Determine the (x, y) coordinate at the center of the cell enclosing the given text.  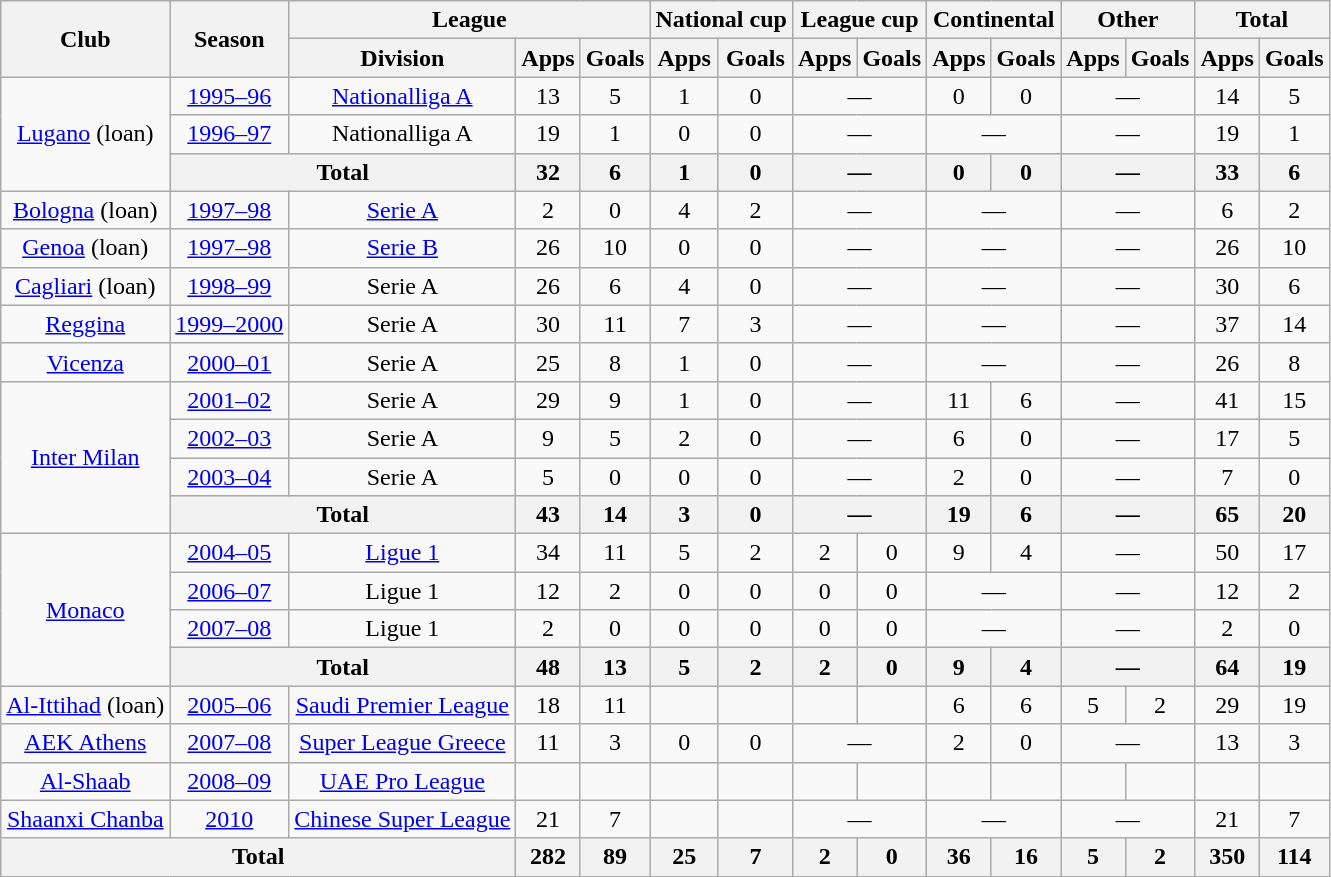
2004–05 (230, 553)
34 (548, 553)
Chinese Super League (402, 819)
Genoa (loan) (86, 248)
50 (1227, 553)
League cup (859, 20)
Other (1128, 20)
2002–03 (230, 438)
Inter Milan (86, 457)
64 (1227, 667)
1999–2000 (230, 324)
Vicenza (86, 362)
AEK Athens (86, 743)
Serie B (402, 248)
Shaanxi Chanba (86, 819)
Al-Shaab (86, 781)
48 (548, 667)
41 (1227, 400)
Lugano (loan) (86, 134)
350 (1227, 857)
Super League Greece (402, 743)
Al-Ittihad (loan) (86, 705)
Bologna (loan) (86, 210)
2000–01 (230, 362)
UAE Pro League (402, 781)
33 (1227, 172)
37 (1227, 324)
Reggina (86, 324)
Club (86, 39)
National cup (721, 20)
Monaco (86, 610)
18 (548, 705)
1995–96 (230, 96)
1998–99 (230, 286)
89 (615, 857)
2003–04 (230, 477)
Saudi Premier League (402, 705)
2001–02 (230, 400)
32 (548, 172)
43 (548, 515)
2010 (230, 819)
36 (959, 857)
Continental (994, 20)
League (470, 20)
Division (402, 58)
Cagliari (loan) (86, 286)
16 (1026, 857)
114 (1294, 857)
2006–07 (230, 591)
282 (548, 857)
20 (1294, 515)
65 (1227, 515)
1996–97 (230, 134)
Season (230, 39)
2008–09 (230, 781)
2005–06 (230, 705)
15 (1294, 400)
